For the text-containing cell, return its midpoint in (x, y) coordinate format. 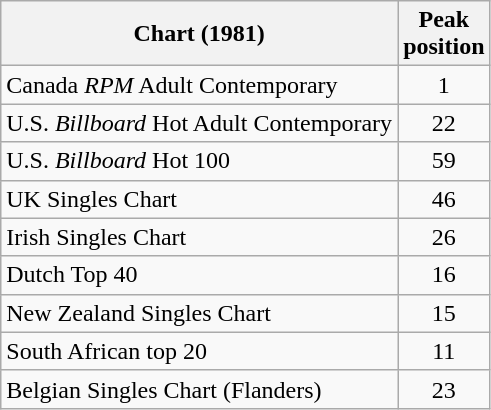
Belgian Singles Chart (Flanders) (200, 389)
22 (444, 123)
Canada RPM Adult Contemporary (200, 85)
46 (444, 199)
15 (444, 313)
11 (444, 351)
59 (444, 161)
U.S. Billboard Hot 100 (200, 161)
New Zealand Singles Chart (200, 313)
South African top 20 (200, 351)
16 (444, 275)
Dutch Top 40 (200, 275)
26 (444, 237)
Peakposition (444, 34)
1 (444, 85)
Irish Singles Chart (200, 237)
23 (444, 389)
U.S. Billboard Hot Adult Contemporary (200, 123)
Chart (1981) (200, 34)
UK Singles Chart (200, 199)
